Capture the cell that displays the provided text and extract its [x, y] central coordinate. 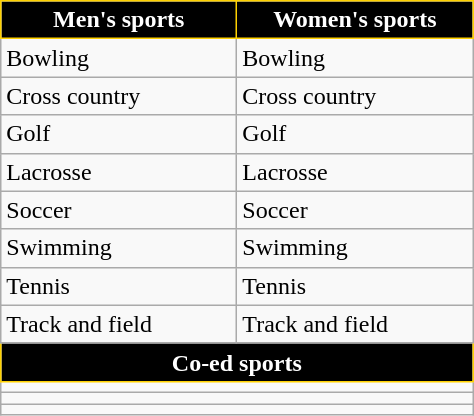
Co-ed sports [237, 362]
Men's sports [119, 20]
Women's sports [355, 20]
